Scan for the cell matching the given text and deliver its [X, Y] coordinate at center. 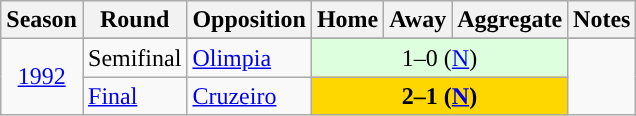
Away [418, 20]
1–0 (N) [439, 58]
Semifinal [134, 58]
1992 [42, 77]
Final [134, 96]
Round [134, 20]
Notes [602, 20]
Aggregate [510, 20]
Home [347, 20]
Season [42, 20]
2–1 (N) [439, 96]
Olimpia [249, 58]
Cruzeiro [249, 96]
Opposition [249, 20]
